Return the [X, Y] coordinate for the center point of the cell that contains the specified text.  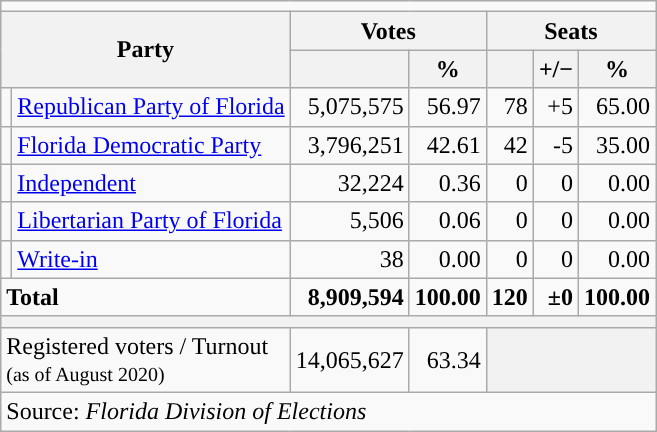
56.97 [448, 107]
5,075,575 [350, 107]
Source: Florida Division of Elections [328, 411]
32,224 [350, 183]
35.00 [616, 145]
0.06 [448, 221]
+/− [556, 69]
Libertarian Party of Florida [151, 221]
Independent [151, 183]
+5 [556, 107]
Seats [570, 31]
Florida Democratic Party [151, 145]
Party [146, 50]
Total [146, 297]
120 [510, 297]
5,506 [350, 221]
Republican Party of Florida [151, 107]
3,796,251 [350, 145]
Write-in [151, 259]
78 [510, 107]
0.36 [448, 183]
42.61 [448, 145]
65.00 [616, 107]
38 [350, 259]
±0 [556, 297]
-5 [556, 145]
63.34 [448, 360]
14,065,627 [350, 360]
8,909,594 [350, 297]
Votes [388, 31]
42 [510, 145]
Registered voters / Turnout(as of August 2020) [146, 360]
